For the text-containing cell, return its midpoint in [X, Y] coordinate format. 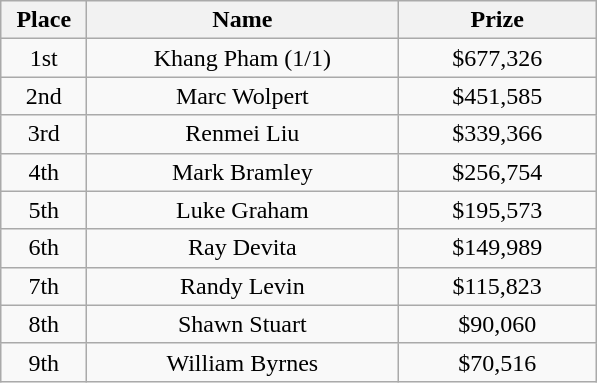
2nd [44, 96]
1st [44, 58]
Khang Pham (1/1) [242, 58]
$149,989 [498, 248]
Shawn Stuart [242, 324]
$195,573 [498, 210]
$677,326 [498, 58]
4th [44, 172]
Ray Devita [242, 248]
Renmei Liu [242, 134]
3rd [44, 134]
$90,060 [498, 324]
7th [44, 286]
Luke Graham [242, 210]
$115,823 [498, 286]
William Byrnes [242, 362]
$256,754 [498, 172]
$451,585 [498, 96]
Mark Bramley [242, 172]
Marc Wolpert [242, 96]
5th [44, 210]
$70,516 [498, 362]
Prize [498, 20]
8th [44, 324]
Randy Levin [242, 286]
Place [44, 20]
Name [242, 20]
$339,366 [498, 134]
6th [44, 248]
9th [44, 362]
